From the cell containing the given text, extract its center point as [x, y] coordinate. 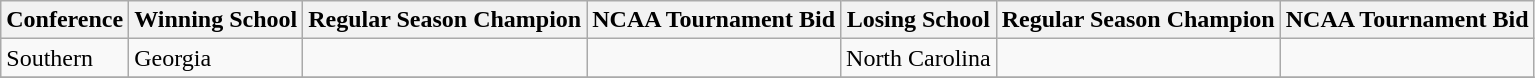
Southern [65, 58]
Winning School [216, 20]
Losing School [919, 20]
North Carolina [919, 58]
Conference [65, 20]
Georgia [216, 58]
